Locate the cell with the specified text and output its [x, y] center coordinate. 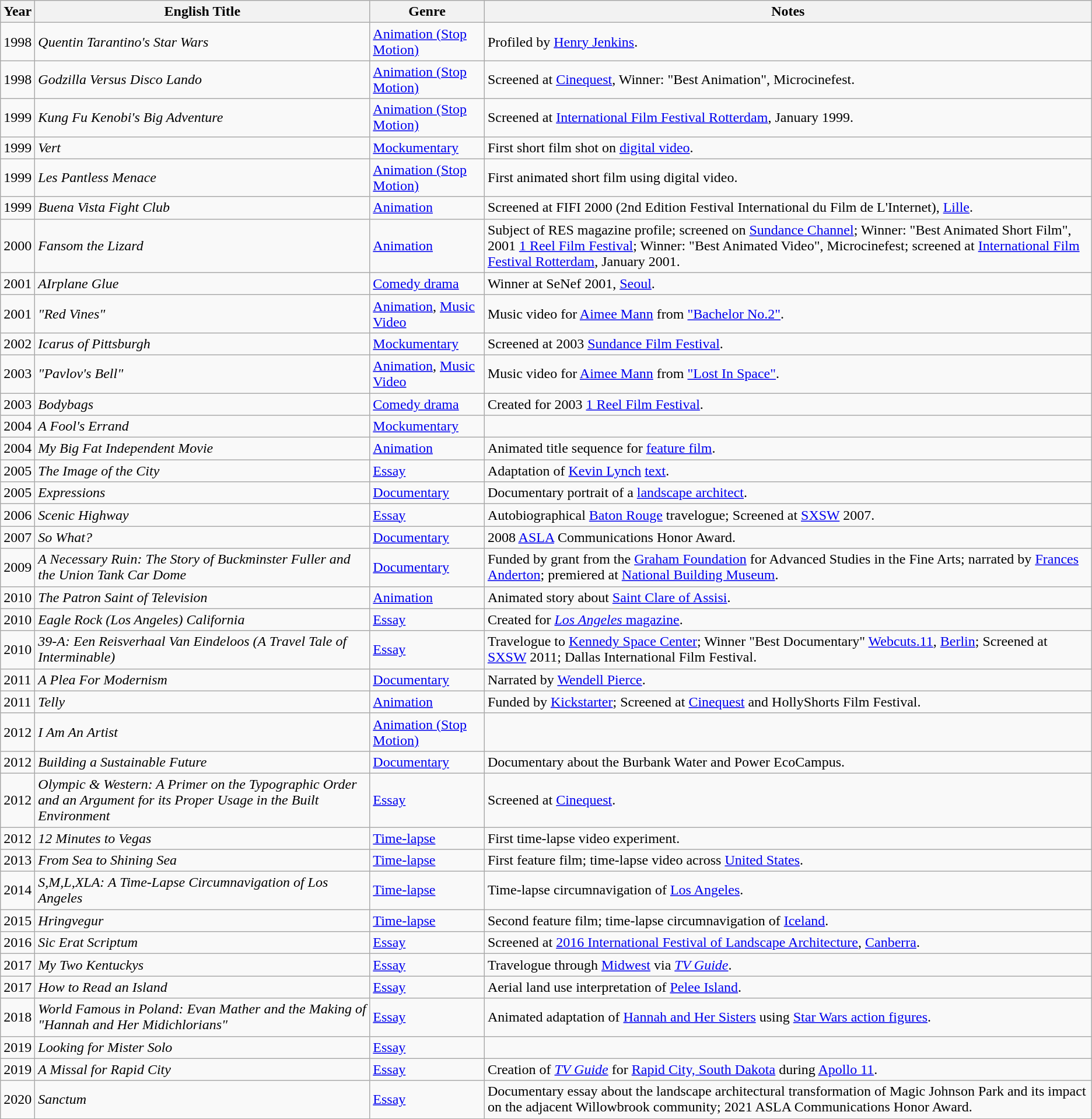
Travelogue to Kennedy Space Center; Winner "Best Documentary" Webcuts.11, Berlin; Screened at SXSW 2011; Dallas International Film Festival. [787, 650]
2002 [17, 344]
2007 [17, 537]
Telly [202, 702]
Screened at International Film Festival Rotterdam, January 1999. [787, 118]
Adaptation of Kevin Lynch text. [787, 471]
Animated adaptation of Hannah and Her Sisters using Star Wars action figures. [787, 1017]
My Two Kentuckys [202, 965]
Screened at Cinequest, Winner: "Best Animation", Microcinefest. [787, 79]
Creation of TV Guide for Rapid City, South Dakota during Apollo 11. [787, 1069]
The Patron Saint of Television [202, 597]
Scenic Highway [202, 515]
Eagle Rock (Los Angeles) California [202, 620]
Created for 2003 1 Reel Film Festival. [787, 404]
Olympic & Western: A Primer on the Typographic Order and an Argument for its Proper Usage in the Built Environment [202, 800]
Sic Erat Scriptum [202, 943]
First time-lapse video experiment. [787, 838]
Travelogue through Midwest via TV Guide. [787, 965]
Screened at 2003 Sundance Film Festival. [787, 344]
Kung Fu Kenobi's Big Adventure [202, 118]
A Missal for Rapid City [202, 1069]
S,M,L,XLA: A Time-Lapse Circumnavigation of Los Angeles [202, 890]
2000 [17, 246]
2020 [17, 1099]
Music video for Aimee Mann from "Lost In Space". [787, 373]
Hringvegur [202, 921]
2009 [17, 567]
Narrated by Wendell Pierce. [787, 680]
Profiled by Henry Jenkins. [787, 42]
Winner at SeNef 2001, Seoul. [787, 284]
Vert [202, 148]
"Pavlov's Bell" [202, 373]
Created for Los Angeles magazine. [787, 620]
2018 [17, 1017]
2016 [17, 943]
How to Read an Island [202, 987]
I Am An Artist [202, 732]
So What? [202, 537]
AIrplane Glue [202, 284]
Documentary about the Burbank Water and Power EcoCampus. [787, 762]
12 Minutes to Vegas [202, 838]
Buena Vista Fight Club [202, 208]
Time-lapse circumnavigation of Los Angeles. [787, 890]
Les Pantless Menace [202, 177]
2008 ASLA Communications Honor Award. [787, 537]
Screened at FIFI 2000 (2nd Edition Festival International du Film de L'Internet), Lille. [787, 208]
Documentary portrait of a landscape architect. [787, 493]
Icarus of Pittsburgh [202, 344]
English Title [202, 12]
Bodybags [202, 404]
Year [17, 12]
Godzilla Versus Disco Lando [202, 79]
Second feature film; time-lapse circumnavigation of Iceland. [787, 921]
Animated story about Saint Clare of Assisi. [787, 597]
Looking for Mister Solo [202, 1047]
Sanctum [202, 1099]
First feature film; time-lapse video across United States. [787, 861]
Expressions [202, 493]
World Famous in Poland: Evan Mather and the Making of "Hannah and Her Midichlorians" [202, 1017]
The Image of the City [202, 471]
Notes [787, 12]
Autobiographical Baton Rouge travelogue; Screened at SXSW 2007. [787, 515]
Screened at 2016 International Festival of Landscape Architecture, Canberra. [787, 943]
Screened at Cinequest. [787, 800]
Building a Sustainable Future [202, 762]
Quentin Tarantino's Star Wars [202, 42]
Animated title sequence for feature film. [787, 449]
2013 [17, 861]
From Sea to Shining Sea [202, 861]
2006 [17, 515]
A Necessary Ruin: The Story of Buckminster Fuller and the Union Tank Car Dome [202, 567]
Aerial land use interpretation of Pelee Island. [787, 987]
2014 [17, 890]
First short film shot on digital video. [787, 148]
Funded by Kickstarter; Screened at Cinequest and HollyShorts Film Festival. [787, 702]
A Plea For Modernism [202, 680]
2015 [17, 921]
Music video for Aimee Mann from "Bachelor No.2". [787, 314]
"Red Vines" [202, 314]
My Big Fat Independent Movie [202, 449]
A Fool's Errand [202, 426]
39-A: Een Reisverhaal Van Eindeloos (A Travel Tale of Interminable) [202, 650]
Genre [427, 12]
Fansom the Lizard [202, 246]
First animated short film using digital video. [787, 177]
